For the text-containing cell, return its midpoint in (X, Y) coordinate format. 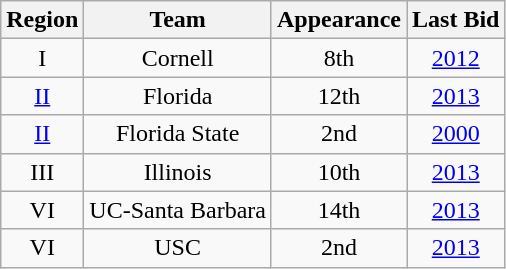
2000 (456, 134)
Florida State (178, 134)
2012 (456, 58)
Team (178, 20)
UC-Santa Barbara (178, 210)
Last Bid (456, 20)
8th (338, 58)
Florida (178, 96)
Cornell (178, 58)
12th (338, 96)
USC (178, 248)
Appearance (338, 20)
Illinois (178, 172)
14th (338, 210)
I (42, 58)
III (42, 172)
10th (338, 172)
Region (42, 20)
